Scan for the cell matching the given text and deliver its (x, y) coordinate at center. 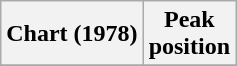
Chart (1978) (72, 34)
Peakposition (189, 34)
